For the text-containing cell, return its midpoint in (x, y) coordinate format. 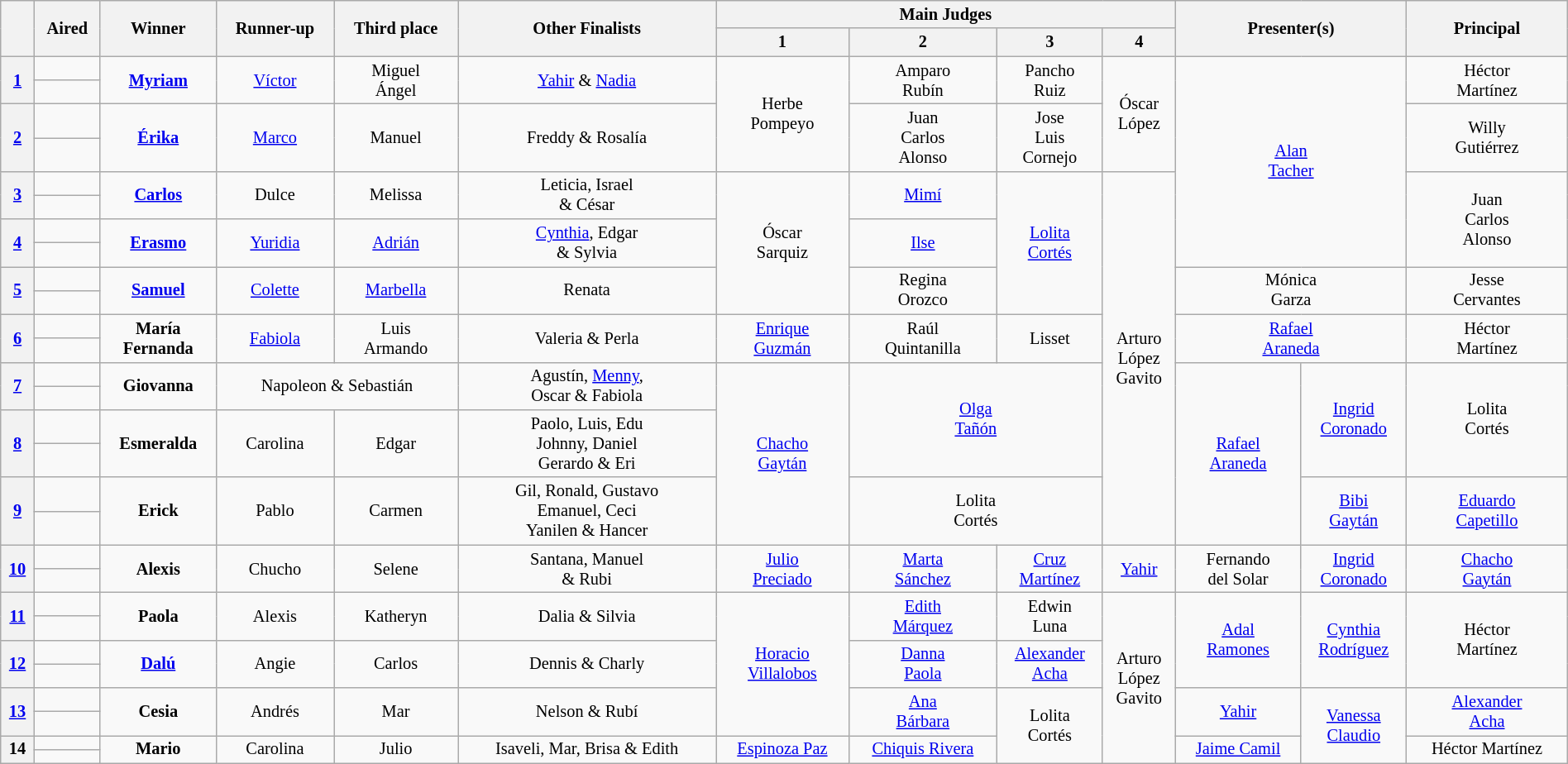
VanessaClaudio (1354, 726)
BibiGaytán (1354, 511)
Myriam (158, 80)
RaúlQuintanilla (923, 338)
Presenter(s) (1290, 28)
Érika (158, 137)
EnriqueGuzmán (782, 338)
Jaime Camil (1238, 749)
Katheryn (396, 616)
Nelson & Rubí (587, 712)
AlanTacher (1290, 162)
Winner (158, 28)
Isaveli, Mar, Brisa & Edith (587, 749)
AmparoRubín (923, 80)
Erick (158, 511)
Marco (275, 137)
6 (18, 338)
10 (18, 569)
Dennis & Charly (587, 664)
Carmen (396, 511)
Third place (396, 28)
Pablo (275, 511)
Esmeralda (158, 443)
Mario (158, 749)
7 (18, 386)
Yuridia (275, 243)
Napoleon & Sebastián (337, 386)
Dalia & Silvia (587, 616)
Runner-up (275, 28)
9 (18, 511)
JesseCervantes (1487, 290)
HerbePompeyo (782, 114)
OlgaTañón (976, 420)
Julio (396, 749)
Freddy & Rosalía (587, 137)
11 (18, 616)
Renata (587, 290)
5 (18, 290)
CynthiaRodríguez (1354, 640)
8 (18, 443)
LuisArmando (396, 338)
MaríaFernanda (158, 338)
Dalú (158, 664)
Mar (396, 712)
Other Finalists (587, 28)
Valeria & Perla (587, 338)
Aired (67, 28)
12 (18, 664)
Andrés (275, 712)
WillyGutiérrez (1487, 137)
Fabiola (275, 338)
Manuel (396, 137)
Chucho (275, 569)
Giovanna (158, 386)
HoracioVillalobos (782, 663)
Selene (396, 569)
ÓscarSarquiz (782, 243)
Paolo, Luis, EduJohnny, DanielGerardo & Eri (587, 443)
PanchoRuiz (1049, 80)
Leticia, Israel& César (587, 195)
Héctor Martínez (1487, 749)
ReginaOrozco (923, 290)
Víctor (275, 80)
DannaPaola (923, 664)
MartaSánchez (923, 569)
Marbella (396, 290)
Main Judges (946, 14)
Adrián (396, 243)
Samuel (158, 290)
Santana, Manuel& Rubi (587, 569)
ÓscarLópez (1139, 114)
Paola (158, 616)
Gil, Ronald, GustavoEmanuel, CeciYanilen & Hancer (587, 511)
Mimí (923, 195)
Cynthia, Edgar& Sylvia (587, 243)
Agustín, Menny,Oscar & Fabiola (587, 386)
EdwinLuna (1049, 616)
Angie (275, 664)
Espinoza Paz (782, 749)
AdalRamones (1238, 640)
Cesia (158, 712)
AnaBárbara (923, 712)
Lisset (1049, 338)
Colette (275, 290)
Edgar (396, 443)
MónicaGarza (1290, 290)
JoseLuisCornejo (1049, 137)
Principal (1487, 28)
Dulce (275, 195)
Ilse (923, 243)
JulioPreciado (782, 569)
Fernandodel Solar (1238, 569)
Melissa (396, 195)
CruzMartínez (1049, 569)
14 (18, 749)
Chiquis Rivera (923, 749)
13 (18, 712)
MiguelÁngel (396, 80)
EdithMárquez (923, 616)
Yahir & Nadia (587, 80)
Erasmo (158, 243)
EduardoCapetillo (1487, 511)
